Capture the cell that displays the provided text and extract its (x, y) central coordinate. 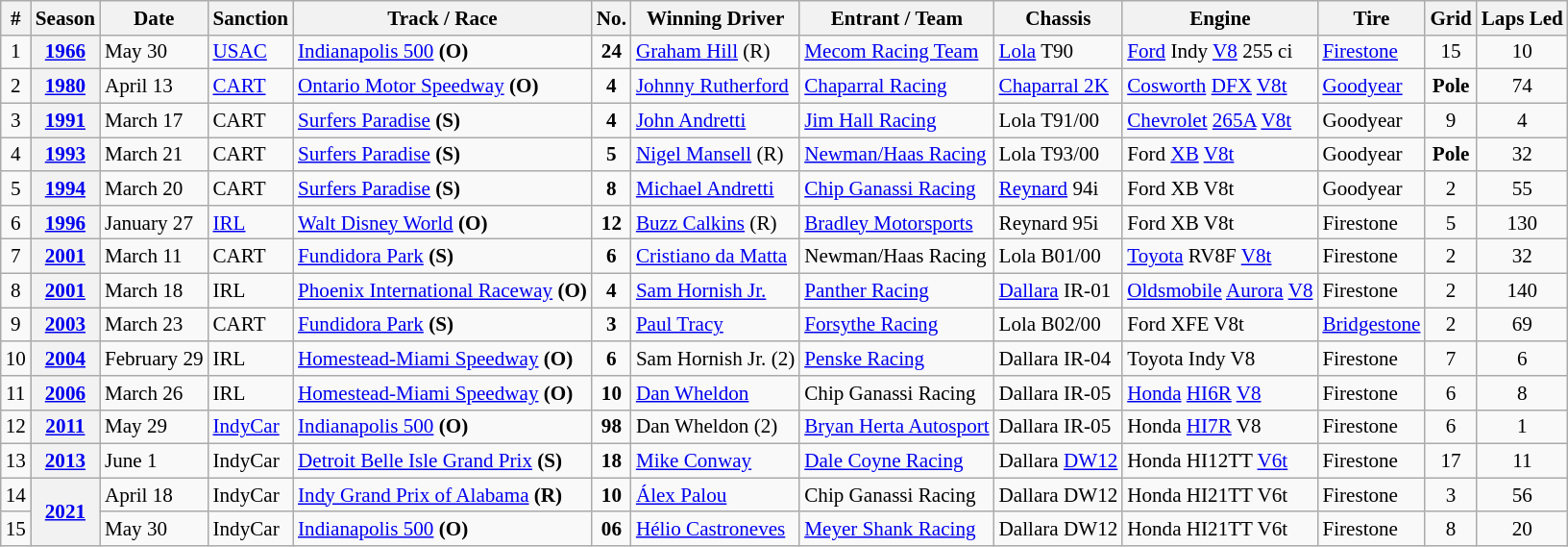
Cosworth DFX V8t (1220, 87)
Jim Hall Racing (896, 119)
Honda HI6R V8 (1220, 392)
55 (1522, 188)
Ford Indy V8 255 ci (1220, 52)
13 (15, 461)
Dallara IR-01 (1059, 290)
March 17 (154, 119)
2013 (65, 461)
2003 (65, 325)
John Andretti (715, 119)
Ford XFE V8t (1220, 325)
Oldsmobile Aurora V8 (1220, 290)
Indy Grand Prix of Alabama (R) (442, 494)
2021 (65, 511)
Grid (1451, 17)
May 29 (154, 427)
Buzz Calkins (R) (715, 221)
March 26 (154, 392)
June 1 (154, 461)
Chaparral 2K (1059, 87)
130 (1522, 221)
Date (154, 17)
Sanction (252, 17)
Walt Disney World (O) (442, 221)
Johnny Rutherford (715, 87)
Season (65, 17)
Bradley Motorsports (896, 221)
Panther Racing (896, 290)
Detroit Belle Isle Grand Prix (S) (442, 461)
Engine (1220, 17)
Chevrolet 265A V8t (1220, 119)
March 18 (154, 290)
Chaparral Racing (896, 87)
74 (1522, 87)
Reynard 94i (1059, 188)
2011 (65, 427)
1993 (65, 154)
Ontario Motor Speedway (O) (442, 87)
Toyota RV8F V8t (1220, 256)
March 23 (154, 325)
Dallara IR-04 (1059, 358)
Dan Wheldon (715, 392)
140 (1522, 290)
January 27 (154, 221)
Forsythe Racing (896, 325)
Lola B02/00 (1059, 325)
20 (1522, 529)
Sam Hornish Jr. (715, 290)
Nigel Mansell (R) (715, 154)
Penske Racing (896, 358)
1991 (65, 119)
# (15, 17)
2006 (65, 392)
Entrant / Team (896, 17)
Toyota Indy V8 (1220, 358)
Tire (1371, 17)
Laps Led (1522, 17)
April 13 (154, 87)
Honda HI12TT V6t (1220, 461)
March 20 (154, 188)
56 (1522, 494)
06 (611, 529)
Bridgestone (1371, 325)
Álex Palou (715, 494)
2004 (65, 358)
Sam Hornish Jr. (2) (715, 358)
14 (15, 494)
1966 (65, 52)
Track / Race (442, 17)
April 18 (154, 494)
Lola T90 (1059, 52)
Phoenix International Raceway (O) (442, 290)
Mecom Racing Team (896, 52)
24 (611, 52)
Lola T93/00 (1059, 154)
Hélio Castroneves (715, 529)
17 (1451, 461)
Graham Hill (R) (715, 52)
March 11 (154, 256)
Cristiano da Matta (715, 256)
Paul Tracy (715, 325)
1994 (65, 188)
Chassis (1059, 17)
Dan Wheldon (2) (715, 427)
Meyer Shank Racing (896, 529)
Dale Coyne Racing (896, 461)
98 (611, 427)
Michael Andretti (715, 188)
USAC (252, 52)
18 (611, 461)
Reynard 95i (1059, 221)
Honda HI7R V8 (1220, 427)
Mike Conway (715, 461)
Lola B01/00 (1059, 256)
Winning Driver (715, 17)
March 21 (154, 154)
February 29 (154, 358)
Bryan Herta Autosport (896, 427)
1996 (65, 221)
Lola T91/00 (1059, 119)
69 (1522, 325)
No. (611, 17)
1980 (65, 87)
